Output the [x, y] coordinate of the center of the cell containing the given text.  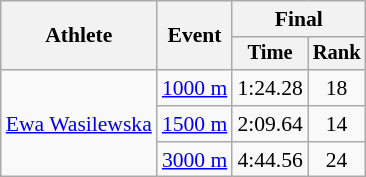
1500 m [194, 124]
Ewa Wasilewska [79, 124]
18 [337, 88]
Event [194, 36]
Time [270, 54]
14 [337, 124]
Final [298, 19]
1:24.28 [270, 88]
1000 m [194, 88]
Rank [337, 54]
Athlete [79, 36]
2:09.64 [270, 124]
